Pinpoint the cell where the given text exists, returning its [x, y] midpoint coordinate. 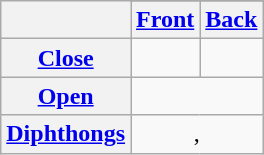
, [197, 134]
Front [166, 20]
Close [66, 58]
Back [232, 20]
Diphthongs [66, 134]
Open [66, 96]
